Find where the given text appears and provide that cell's center as [X, Y] coordinate. 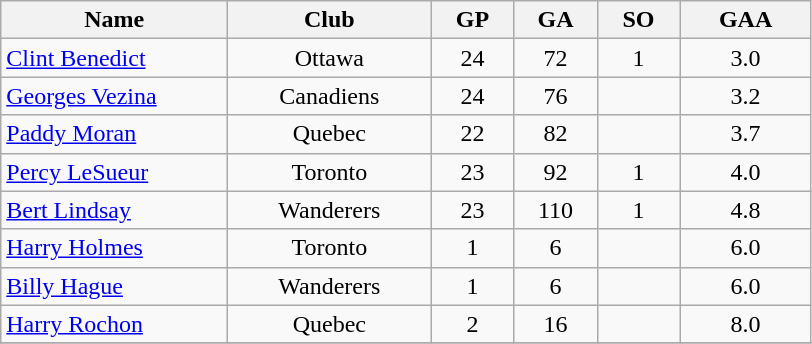
22 [472, 134]
Billy Hague [114, 286]
82 [556, 134]
72 [556, 58]
16 [556, 324]
3.7 [746, 134]
Canadiens [330, 96]
GAA [746, 20]
Percy LeSueur [114, 172]
GA [556, 20]
Ottawa [330, 58]
SO [638, 20]
110 [556, 210]
3.2 [746, 96]
4.8 [746, 210]
3.0 [746, 58]
4.0 [746, 172]
Club [330, 20]
GP [472, 20]
8.0 [746, 324]
Bert Lindsay [114, 210]
2 [472, 324]
Georges Vezina [114, 96]
Harry Rochon [114, 324]
Harry Holmes [114, 248]
76 [556, 96]
Clint Benedict [114, 58]
92 [556, 172]
Paddy Moran [114, 134]
Name [114, 20]
